Determine the [X, Y] coordinate at the center of the cell enclosing the given text.  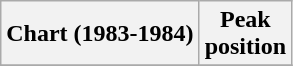
Chart (1983-1984) [100, 34]
Peakposition [245, 34]
